Search for the cell housing the specified text and yield its [x, y] center coordinate. 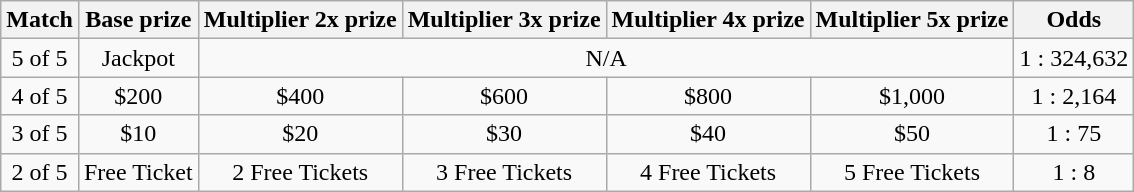
1 : 2,164 [1074, 96]
Multiplier 4x prize [708, 20]
3 Free Tickets [504, 172]
2 Free Tickets [300, 172]
Odds [1074, 20]
4 Free Tickets [708, 172]
Multiplier 5x prize [912, 20]
$800 [708, 96]
$200 [138, 96]
5 of 5 [40, 58]
$30 [504, 134]
Jackpot [138, 58]
3 of 5 [40, 134]
Multiplier 3x prize [504, 20]
2 of 5 [40, 172]
$400 [300, 96]
$50 [912, 134]
N/A [606, 58]
Match [40, 20]
1 : 75 [1074, 134]
$1,000 [912, 96]
$10 [138, 134]
$600 [504, 96]
$20 [300, 134]
Base prize [138, 20]
4 of 5 [40, 96]
Multiplier 2x prize [300, 20]
$40 [708, 134]
Free Ticket [138, 172]
1 : 324,632 [1074, 58]
5 Free Tickets [912, 172]
1 : 8 [1074, 172]
